Capture the cell that displays the provided text and extract its [x, y] central coordinate. 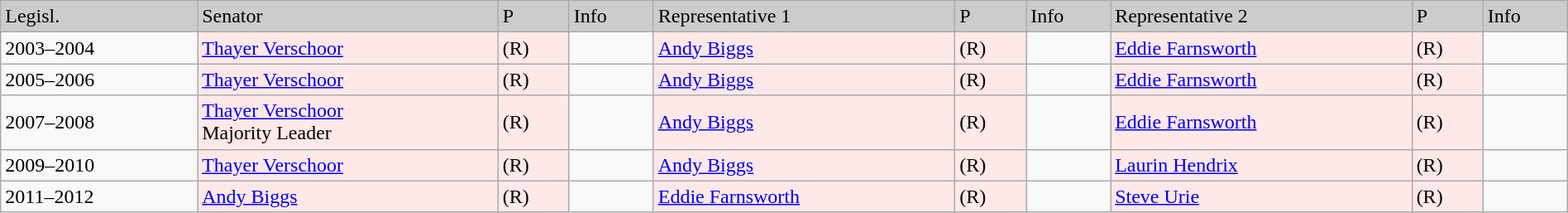
Representative 2 [1261, 17]
Steve Urie [1261, 196]
Thayer VerschoorMajority Leader [347, 123]
Legisl. [99, 17]
2011–2012 [99, 196]
2005–2006 [99, 80]
Laurin Hendrix [1261, 165]
2007–2008 [99, 123]
2009–2010 [99, 165]
2003–2004 [99, 48]
Senator [347, 17]
Representative 1 [804, 17]
